For the text-containing cell, return its midpoint in (X, Y) coordinate format. 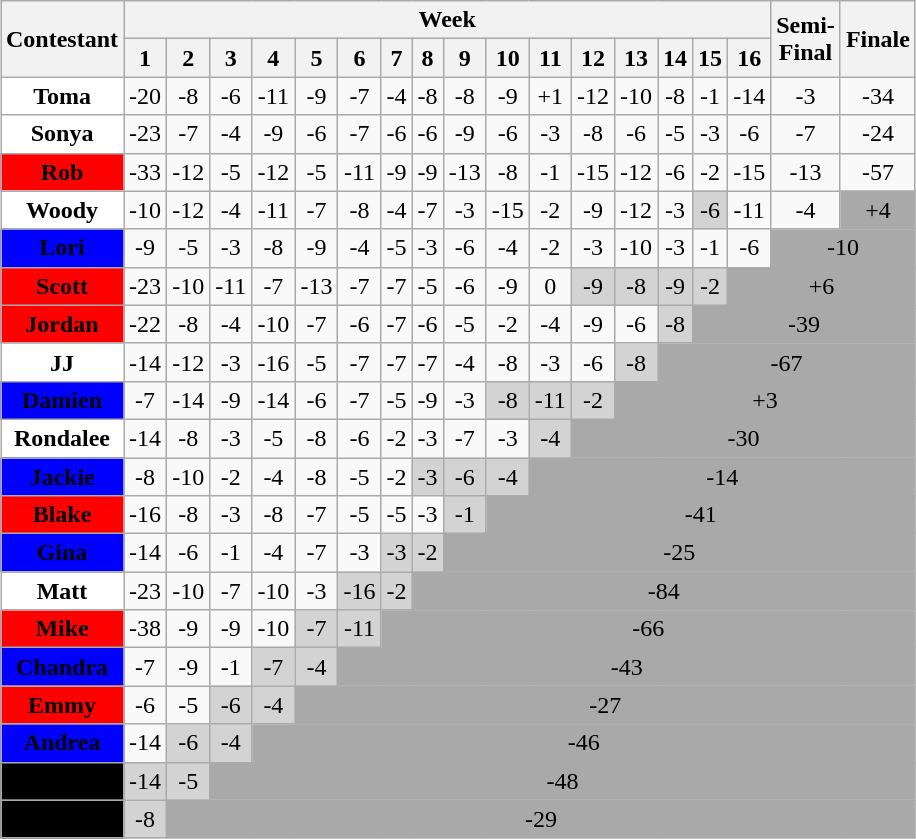
JJ (62, 362)
13 (636, 58)
Jordan (62, 324)
6 (360, 58)
-33 (146, 172)
Gina (62, 553)
Andrea (62, 743)
Matt (62, 591)
Toma (62, 96)
Lori (62, 248)
-20 (146, 96)
-29 (542, 819)
-30 (743, 438)
-84 (664, 591)
-22 (146, 324)
14 (676, 58)
Semi-Final (806, 39)
Rondalee (62, 438)
1 (146, 58)
Blake (62, 515)
-67 (787, 362)
Damien (62, 400)
Jackie (62, 477)
12 (592, 58)
9 (464, 58)
+3 (764, 400)
10 (508, 58)
-25 (679, 553)
-41 (700, 515)
Sonya (62, 134)
Week (448, 20)
Contestant (62, 39)
4 (274, 58)
8 (428, 58)
3 (231, 58)
16 (750, 58)
Finale (878, 39)
5 (316, 58)
+1 (550, 96)
-43 (627, 667)
Vanessa (62, 781)
-46 (584, 743)
-38 (146, 629)
Mike (62, 629)
-66 (648, 629)
-39 (804, 324)
7 (396, 58)
Chandra (62, 667)
-48 (563, 781)
Scott (62, 286)
Emmy (62, 705)
-57 (878, 172)
15 (710, 58)
2 (188, 58)
Woody (62, 210)
-24 (878, 134)
0 (550, 286)
-27 (606, 705)
+6 (822, 286)
11 (550, 58)
-34 (878, 96)
+4 (878, 210)
Rob (62, 172)
Zina (62, 819)
